Locate the cell with the specified text and output its (X, Y) center coordinate. 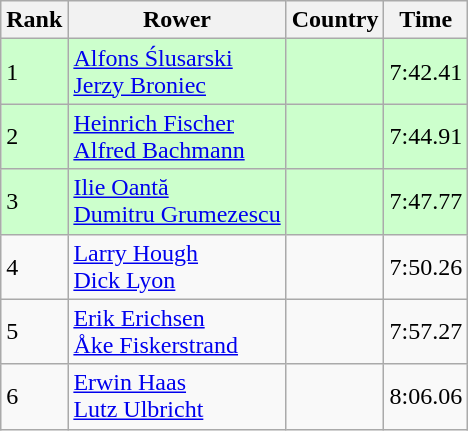
7:42.41 (426, 72)
Time (426, 20)
1 (34, 72)
4 (34, 266)
Heinrich FischerAlfred Bachmann (177, 136)
2 (34, 136)
Rower (177, 20)
Alfons ŚlusarskiJerzy Broniec (177, 72)
Ilie OantăDumitru Grumezescu (177, 202)
5 (34, 332)
7:47.77 (426, 202)
7:57.27 (426, 332)
Rank (34, 20)
7:50.26 (426, 266)
Larry HoughDick Lyon (177, 266)
Country (335, 20)
3 (34, 202)
7:44.91 (426, 136)
8:06.06 (426, 396)
6 (34, 396)
Erwin HaasLutz Ulbricht (177, 396)
Erik ErichsenÅke Fiskerstrand (177, 332)
